Capture the cell that displays the provided text and extract its (X, Y) central coordinate. 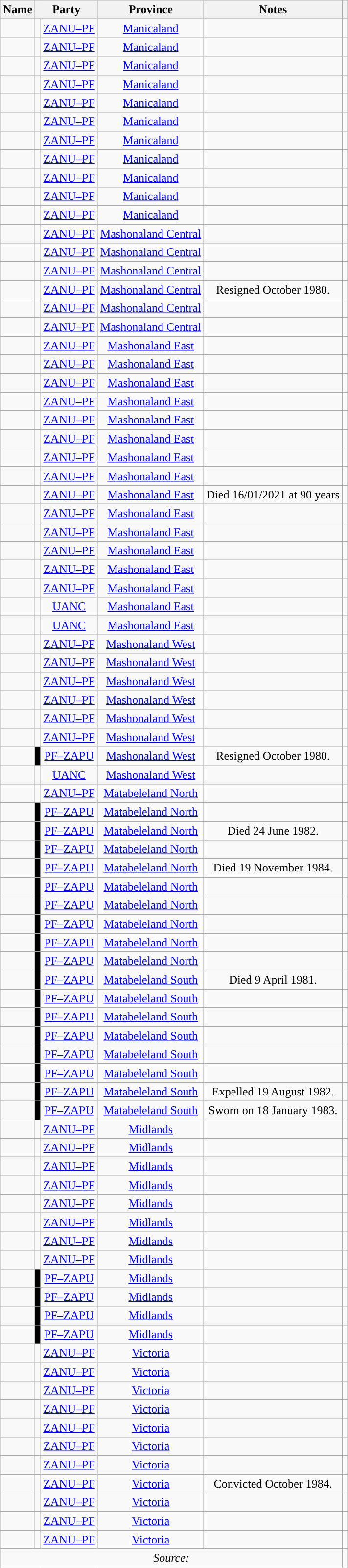
Expelled 19 August 1982. (273, 1092)
Province (151, 10)
Notes (273, 10)
Sworn on 18 January 1983. (273, 1110)
Name (18, 10)
Died 16/01/2021 at 90 years (273, 495)
Convicted October 1984. (273, 1484)
Party (67, 10)
Died 19 November 1984. (273, 868)
Source: (171, 1558)
Died 9 April 1981. (273, 980)
Died 24 June 1982. (273, 831)
